Locate the cell with the specified text and output its (X, Y) center coordinate. 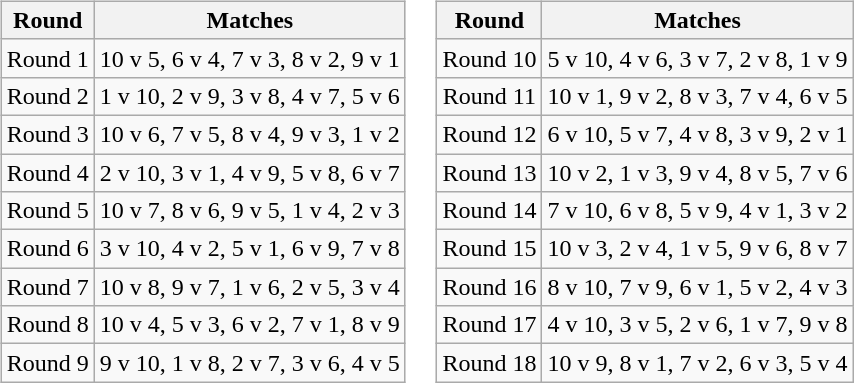
Round 11 (490, 96)
10 v 7, 8 v 6, 9 v 5, 1 v 4, 2 v 3 (250, 211)
2 v 10, 3 v 1, 4 v 9, 5 v 8, 6 v 7 (250, 173)
Round 18 (490, 363)
10 v 6, 7 v 5, 8 v 4, 9 v 3, 1 v 2 (250, 134)
3 v 10, 4 v 2, 5 v 1, 6 v 9, 7 v 8 (250, 249)
10 v 2, 1 v 3, 9 v 4, 8 v 5, 7 v 6 (698, 173)
Round 7 (48, 287)
Round 12 (490, 134)
Round 2 (48, 96)
Round 16 (490, 287)
7 v 10, 6 v 8, 5 v 9, 4 v 1, 3 v 2 (698, 211)
Round 4 (48, 173)
Round 10 (490, 58)
5 v 10, 4 v 6, 3 v 7, 2 v 8, 1 v 9 (698, 58)
10 v 4, 5 v 3, 6 v 2, 7 v 1, 8 v 9 (250, 325)
1 v 10, 2 v 9, 3 v 8, 4 v 7, 5 v 6 (250, 96)
10 v 1, 9 v 2, 8 v 3, 7 v 4, 6 v 5 (698, 96)
Round 1 (48, 58)
Round 5 (48, 211)
6 v 10, 5 v 7, 4 v 8, 3 v 9, 2 v 1 (698, 134)
Round 17 (490, 325)
Round 8 (48, 325)
Round 9 (48, 363)
10 v 8, 9 v 7, 1 v 6, 2 v 5, 3 v 4 (250, 287)
Round 15 (490, 249)
10 v 9, 8 v 1, 7 v 2, 6 v 3, 5 v 4 (698, 363)
4 v 10, 3 v 5, 2 v 6, 1 v 7, 9 v 8 (698, 325)
Round 3 (48, 134)
Round 13 (490, 173)
Round 6 (48, 249)
10 v 5, 6 v 4, 7 v 3, 8 v 2, 9 v 1 (250, 58)
9 v 10, 1 v 8, 2 v 7, 3 v 6, 4 v 5 (250, 363)
8 v 10, 7 v 9, 6 v 1, 5 v 2, 4 v 3 (698, 287)
10 v 3, 2 v 4, 1 v 5, 9 v 6, 8 v 7 (698, 249)
Round 14 (490, 211)
